Return (x, y) of the center of cell containing provided text 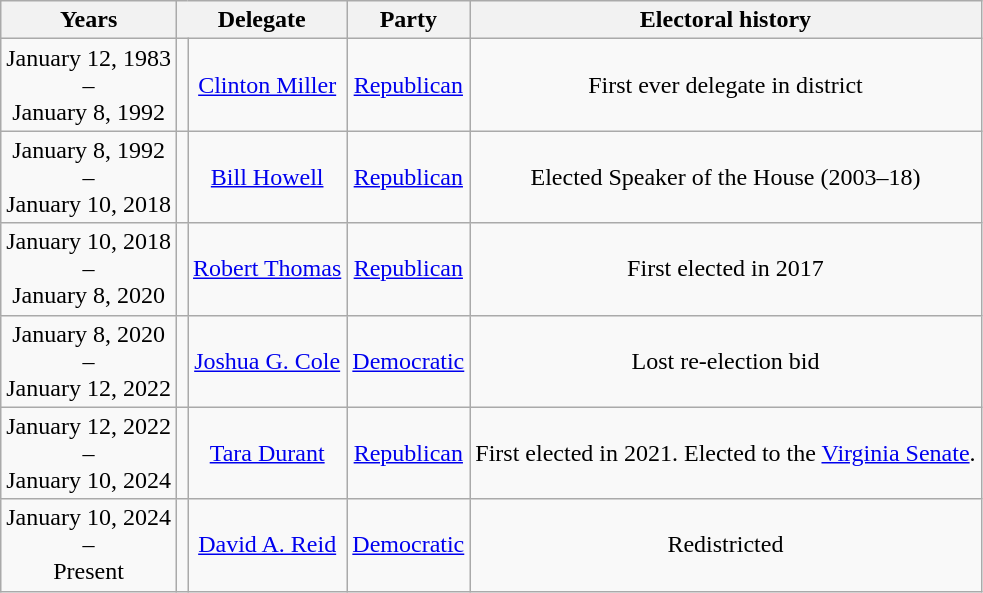
Joshua G. Cole (268, 361)
Party (408, 20)
January 8, 2020–January 12, 2022 (89, 361)
Bill Howell (268, 177)
Electoral history (726, 20)
January 12, 2022–January 10, 2024 (89, 453)
January 8, 1992–January 10, 2018 (89, 177)
Tara Durant (268, 453)
First elected in 2021. Elected to the Virginia Senate. (726, 453)
Delegate (261, 20)
Clinton Miller (268, 85)
First elected in 2017 (726, 269)
First ever delegate in district (726, 85)
January 10, 2018–January 8, 2020 (89, 269)
Lost re-election bid (726, 361)
Redistricted (726, 545)
David A. Reid (268, 545)
Years (89, 20)
Robert Thomas (268, 269)
January 10, 2024–Present (89, 545)
January 12, 1983–January 8, 1992 (89, 85)
Elected Speaker of the House (2003–18) (726, 177)
